Return the (X, Y) coordinate for the center point of the cell that contains the specified text.  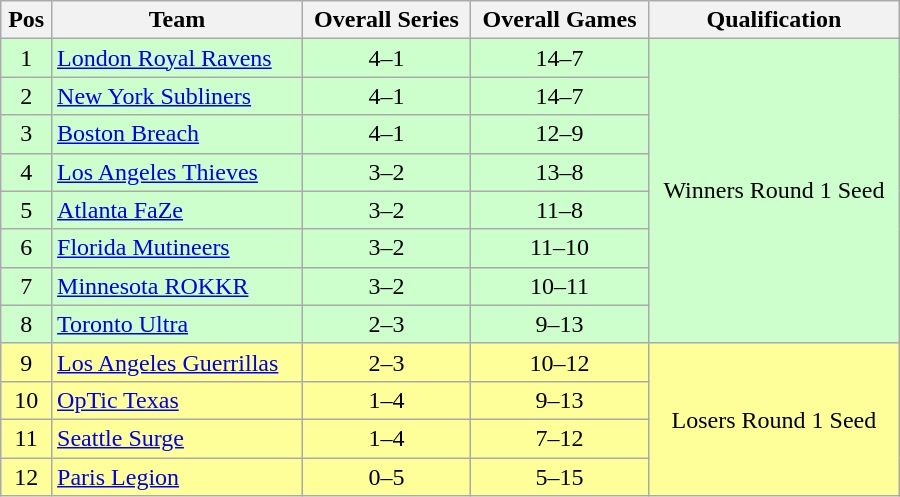
London Royal Ravens (178, 58)
13–8 (559, 172)
12 (26, 477)
Losers Round 1 Seed (774, 419)
10–11 (559, 286)
Overall Series (386, 20)
OpTic Texas (178, 400)
11–8 (559, 210)
Team (178, 20)
Toronto Ultra (178, 324)
3 (26, 134)
11 (26, 438)
Boston Breach (178, 134)
Overall Games (559, 20)
8 (26, 324)
5 (26, 210)
7–12 (559, 438)
Seattle Surge (178, 438)
Pos (26, 20)
2 (26, 96)
0–5 (386, 477)
9 (26, 362)
Winners Round 1 Seed (774, 191)
Paris Legion (178, 477)
10–12 (559, 362)
Qualification (774, 20)
Atlanta FaZe (178, 210)
7 (26, 286)
1 (26, 58)
Florida Mutineers (178, 248)
12–9 (559, 134)
Los Angeles Thieves (178, 172)
5–15 (559, 477)
11–10 (559, 248)
4 (26, 172)
6 (26, 248)
New York Subliners (178, 96)
Los Angeles Guerrillas (178, 362)
Minnesota ROKKR (178, 286)
10 (26, 400)
